For the text-containing cell, return its midpoint in [x, y] coordinate format. 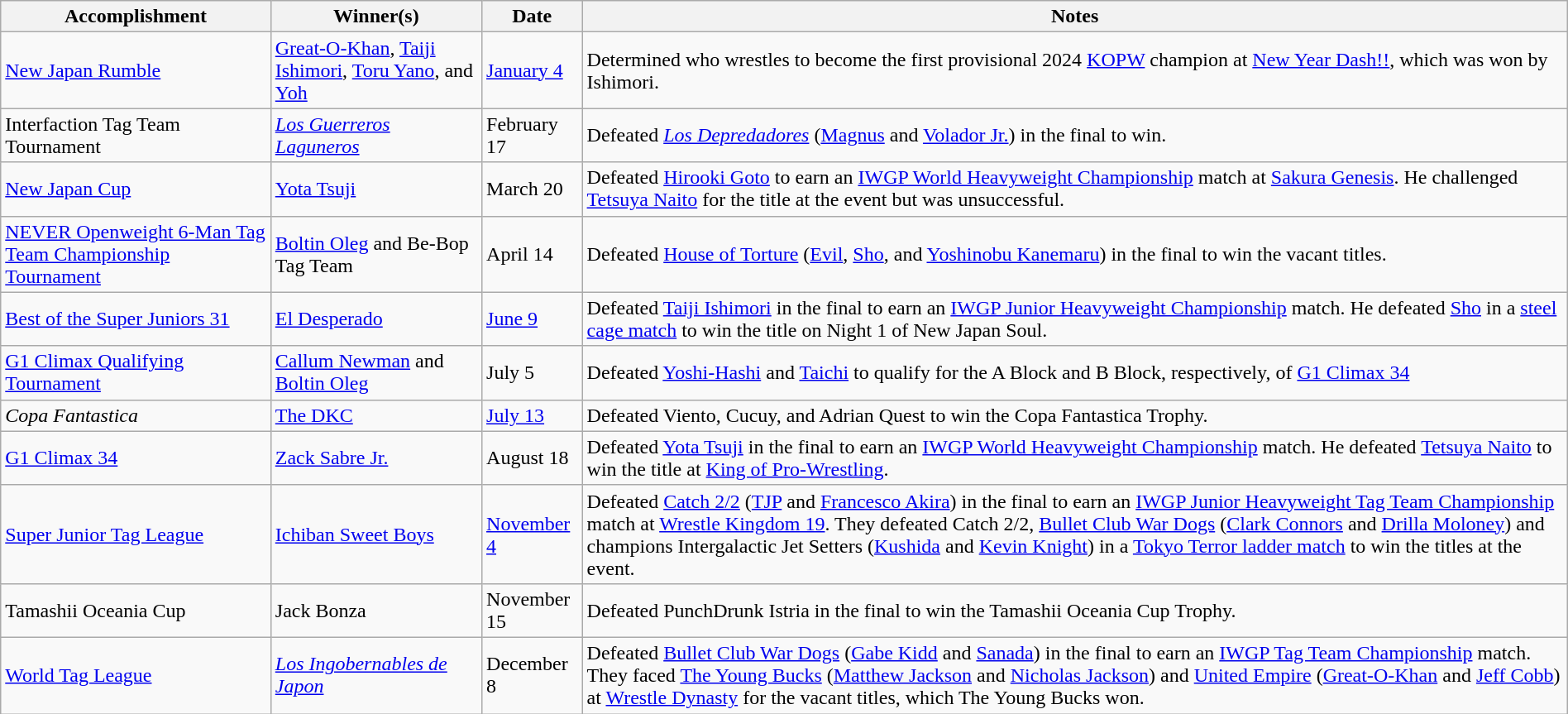
January 4 [533, 70]
World Tag League [136, 675]
July 13 [533, 415]
April 14 [533, 254]
November 4 [533, 534]
G1 Climax 34 [136, 458]
Notes [1075, 17]
March 20 [533, 189]
November 15 [533, 611]
Boltin Oleg and Be-Bop Tag Team [375, 254]
Los Guerreros Laguneros [375, 136]
Copa Fantastica [136, 415]
Defeated Viento, Cucuy, and Adrian Quest to win the Copa Fantastica Trophy. [1075, 415]
Winner(s) [375, 17]
Defeated Los Depredadores (Magnus and Volador Jr.) in the final to win. [1075, 136]
Callum Newman and Boltin Oleg [375, 372]
Date [533, 17]
Determined who wrestles to become the first provisional 2024 KOPW champion at New Year Dash!!, which was won by Ishimori. [1075, 70]
Best of the Super Juniors 31 [136, 319]
June 9 [533, 319]
El Desperado [375, 319]
December 8 [533, 675]
Super Junior Tag League [136, 534]
July 5 [533, 372]
Jack Bonza [375, 611]
Tamashii Oceania Cup [136, 611]
New Japan Rumble [136, 70]
The DKC [375, 415]
Yota Tsuji [375, 189]
Defeated PunchDrunk Istria in the final to win the Tamashii Oceania Cup Trophy. [1075, 611]
G1 Climax Qualifying Tournament [136, 372]
February 17 [533, 136]
Defeated Yoshi-Hashi and Taichi to qualify for the A Block and B Block, respectively, of G1 Climax 34 [1075, 372]
NEVER Openweight 6-Man Tag Team Championship Tournament [136, 254]
Defeated House of Torture (Evil, Sho, and Yoshinobu Kanemaru) in the final to win the vacant titles. [1075, 254]
New Japan Cup [136, 189]
Ichiban Sweet Boys [375, 534]
Zack Sabre Jr. [375, 458]
August 18 [533, 458]
Los Ingobernables de Japon [375, 675]
Great-O-Khan, Taiji Ishimori, Toru Yano, and Yoh [375, 70]
Accomplishment [136, 17]
Interfaction Tag Team Tournament [136, 136]
